Output the (X, Y) coordinate of the center of the cell containing the given text.  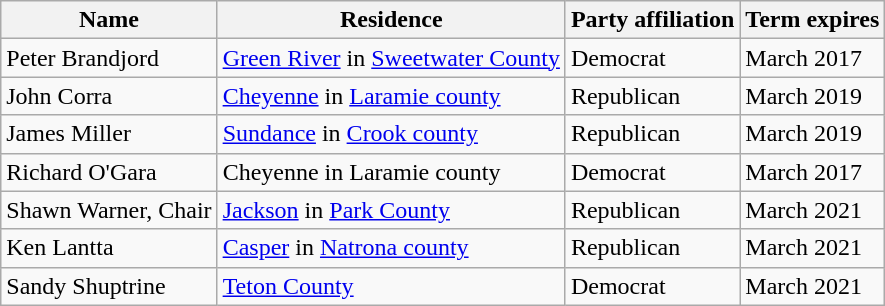
Party affiliation (652, 20)
Teton County (391, 286)
James Miller (109, 134)
Term expires (812, 20)
Sundance in Crook county (391, 134)
Residence (391, 20)
Sandy Shuptrine (109, 286)
Name (109, 20)
Ken Lantta (109, 248)
Casper in Natrona county (391, 248)
Peter Brandjord (109, 58)
Shawn Warner, Chair (109, 210)
John Corra (109, 96)
Green River in Sweetwater County (391, 58)
Jackson in Park County (391, 210)
Richard O'Gara (109, 172)
